Scan for the cell matching the given text and deliver its (x, y) coordinate at center. 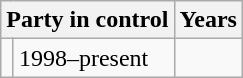
Years (208, 20)
Party in control (88, 20)
1998–present (94, 58)
